Extract the [X, Y] coordinate from the center of the cell holding the provided text.  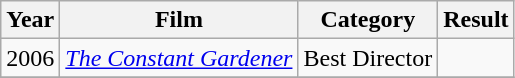
The Constant Gardener [179, 58]
Best Director [368, 58]
Film [179, 20]
Year [30, 20]
Category [368, 20]
2006 [30, 58]
Result [476, 20]
